Find where the given text appears and provide that cell's center as (x, y) coordinate. 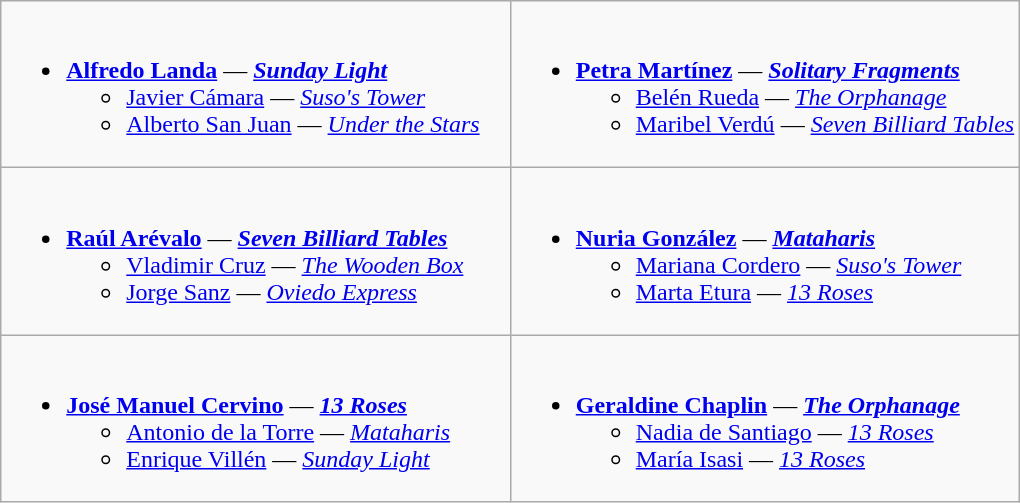
Nuria González — MataharisMariana Cordero — Suso's TowerMarta Etura — 13 Roses (764, 252)
José Manuel Cervino — 13 RosesAntonio de la Torre — MataharisEnrique Villén — Sunday Light (256, 418)
Geraldine Chaplin — The OrphanageNadia de Santiago — 13 RosesMaría Isasi — 13 Roses (764, 418)
Petra Martínez — Solitary FragmentsBelén Rueda — The OrphanageMaribel Verdú — Seven Billiard Tables (764, 84)
Alfredo Landa — Sunday LightJavier Cámara — Suso's TowerAlberto San Juan — Under the Stars (256, 84)
Raúl Arévalo — Seven Billiard TablesVladimir Cruz — The Wooden BoxJorge Sanz — Oviedo Express (256, 252)
